Capture the cell that displays the provided text and extract its [x, y] central coordinate. 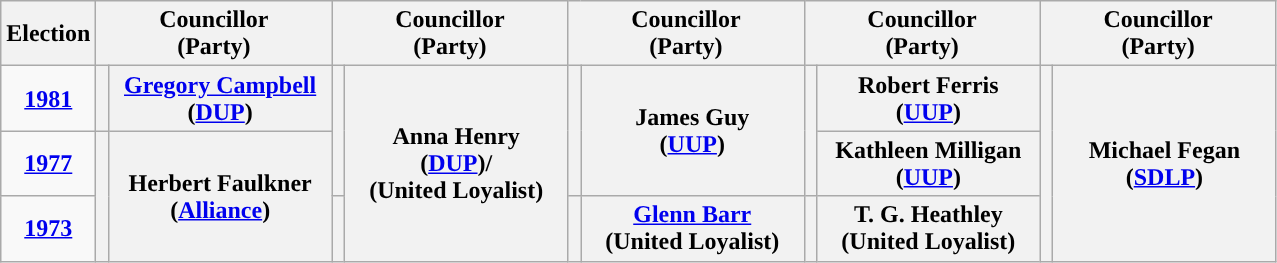
Robert Ferris (UUP) [929, 98]
Glenn Barr (United Loyalist) [692, 228]
Election [48, 34]
T. G. Heathley (United Loyalist) [929, 228]
Michael Fegan (SDLP) [1165, 164]
Anna Henry (DUP)/ (United Loyalist) [456, 164]
1977 [48, 164]
Herbert Faulkner (Alliance) [220, 196]
1981 [48, 98]
James Guy (UUP) [692, 131]
1973 [48, 228]
Gregory Campbell (DUP) [220, 98]
Kathleen Milligan (UUP) [929, 164]
